Capture the cell that displays the provided text and extract its [X, Y] central coordinate. 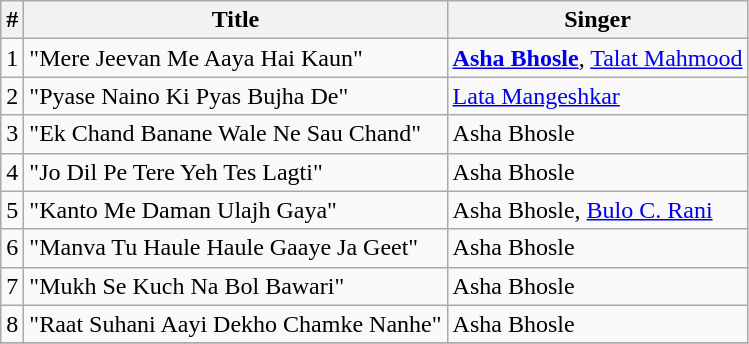
"Kanto Me Daman Ulajh Gaya" [236, 210]
# [12, 20]
"Manva Tu Haule Haule Gaaye Ja Geet" [236, 248]
2 [12, 96]
5 [12, 210]
"Jo Dil Pe Tere Yeh Tes Lagti" [236, 172]
"Ek Chand Banane Wale Ne Sau Chand" [236, 134]
4 [12, 172]
Singer [598, 20]
Title [236, 20]
1 [12, 58]
"Raat Suhani Aayi Dekho Chamke Nanhe" [236, 324]
7 [12, 286]
Asha Bhosle, Bulo C. Rani [598, 210]
8 [12, 324]
Asha Bhosle, Talat Mahmood [598, 58]
"Pyase Naino Ki Pyas Bujha De" [236, 96]
Lata Mangeshkar [598, 96]
3 [12, 134]
"Mere Jeevan Me Aaya Hai Kaun" [236, 58]
6 [12, 248]
"Mukh Se Kuch Na Bol Bawari" [236, 286]
